Pinpoint the cell where the given text exists, returning its [X, Y] midpoint coordinate. 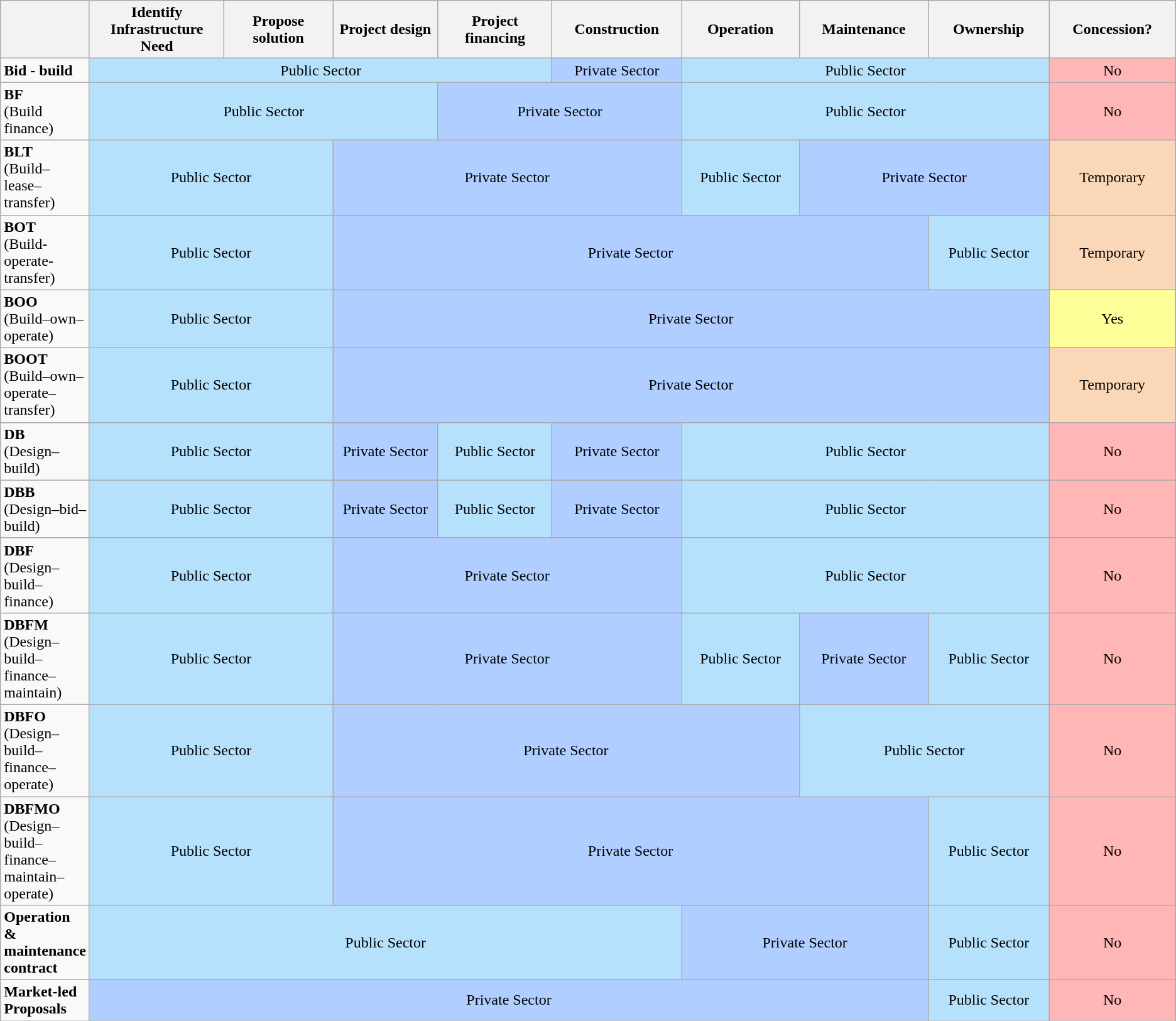
BOT(Build-operate-transfer) [45, 253]
DBF(Design–build–finance) [45, 576]
Project financing [495, 30]
Bid - build [45, 70]
Market-led Proposals [45, 1000]
BOO(Build–own–operate) [45, 319]
DBFM(Design–build–finance–maintain) [45, 658]
BLT(Build–lease–transfer) [45, 177]
Maintenance [863, 30]
BF(Build finance) [45, 111]
DBFMO(Design–build–finance–maintain–operate) [45, 851]
Operation & maintenance contract [45, 942]
BOOT(Build–own–operate–transfer) [45, 385]
DBFO(Design–build–finance–operate) [45, 750]
DBB(Design–bid–build) [45, 509]
Propose solution [279, 30]
Yes [1112, 319]
Identify Infrastructure Need [156, 30]
DB(Design–build) [45, 451]
Concession? [1112, 30]
Construction [617, 30]
Operation [740, 30]
Ownership [989, 30]
Project design [386, 30]
